Extract the (x, y) coordinate from the center of the cell holding the provided text.  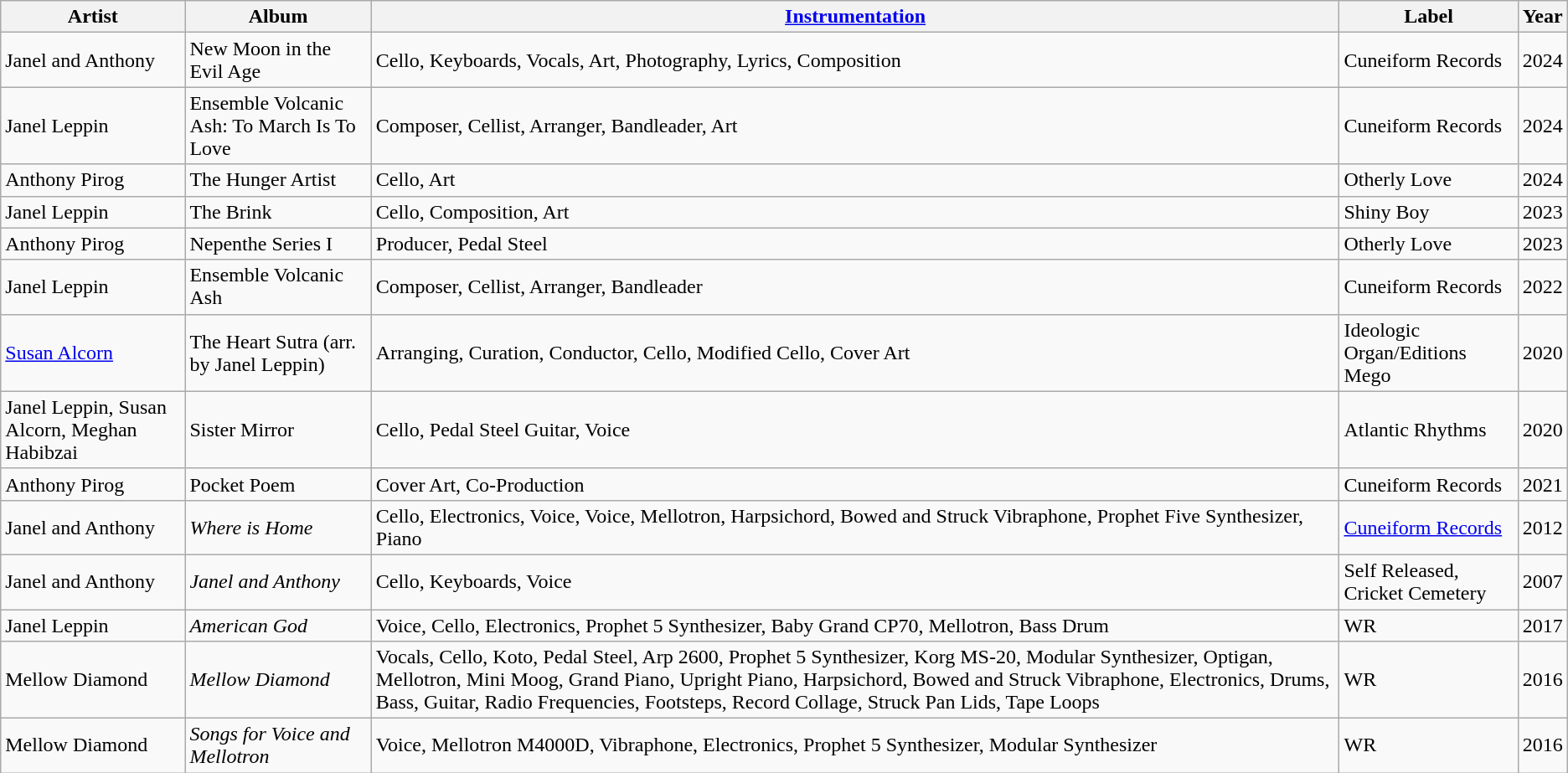
Songs for Voice and Mellotron (278, 745)
New Moon in the Evil Age (278, 60)
Cello, Composition, Art (855, 212)
Ideologic Organ/Editions Mego (1429, 353)
Susan Alcorn (93, 353)
Album (278, 17)
Cello, Pedal Steel Guitar, Voice (855, 430)
2021 (1543, 484)
Ensemble Volcanic Ash: To March Is To Love (278, 126)
Composer, Cellist, Arranger, Bandleader (855, 286)
2017 (1543, 626)
2022 (1543, 286)
Producer, Pedal Steel (855, 244)
The Brink (278, 212)
Arranging, Curation, Conductor, Cello, Modified Cello, Cover Art (855, 353)
Year (1543, 17)
Instrumentation (855, 17)
Cello, Keyboards, Voice (855, 581)
Shiny Boy (1429, 212)
Janel Leppin, Susan Alcorn, Meghan Habibzai (93, 430)
Voice, Mellotron M4000D, Vibraphone, Electronics, Prophet 5 Synthesizer, Modular Synthesizer (855, 745)
Cover Art, Co-Production (855, 484)
Composer, Cellist, Arranger, Bandleader, Art (855, 126)
Ensemble Volcanic Ash (278, 286)
American God (278, 626)
The Heart Sutra (arr. by Janel Leppin) (278, 353)
Sister Mirror (278, 430)
2012 (1543, 528)
Atlantic Rhythms (1429, 430)
2007 (1543, 581)
Nepenthe Series I (278, 244)
Cello, Art (855, 180)
Pocket Poem (278, 484)
Artist (93, 17)
Where is Home (278, 528)
Cello, Keyboards, Vocals, Art, Photography, Lyrics, Composition (855, 60)
Self Released, Cricket Cemetery (1429, 581)
Cello, Electronics, Voice, Voice, Mellotron, Harpsichord, Bowed and Struck Vibraphone, Prophet Five Synthesizer, Piano (855, 528)
The Hunger Artist (278, 180)
Label (1429, 17)
Voice, Cello, Electronics, Prophet 5 Synthesizer, Baby Grand CP70, Mellotron, Bass Drum (855, 626)
